From the cell containing the given text, extract its center point as [X, Y] coordinate. 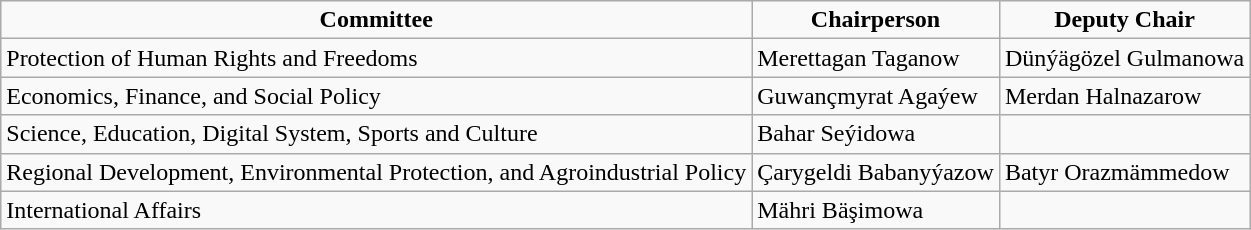
Mähri Bäşimowa [876, 210]
Dünýägözel Gulmanowa [1124, 58]
Science, Education, Digital System, Sports and Culture [376, 134]
Çarygeldi Babanyýazow [876, 172]
Merdan Halnazarow [1124, 96]
Regional Development, Environmental Protection, and Agroindustrial Policy [376, 172]
Bahar Seýidowa [876, 134]
Committee [376, 20]
Economics, Finance, and Social Policy [376, 96]
Protection of Human Rights and Freedoms [376, 58]
Deputy Chair [1124, 20]
International Affairs [376, 210]
Guwançmyrat Agaýew [876, 96]
Chairperson [876, 20]
Batyr Orazmämmedow [1124, 172]
Merettagan Taganow [876, 58]
